Find where the given text appears and provide that cell's center as [x, y] coordinate. 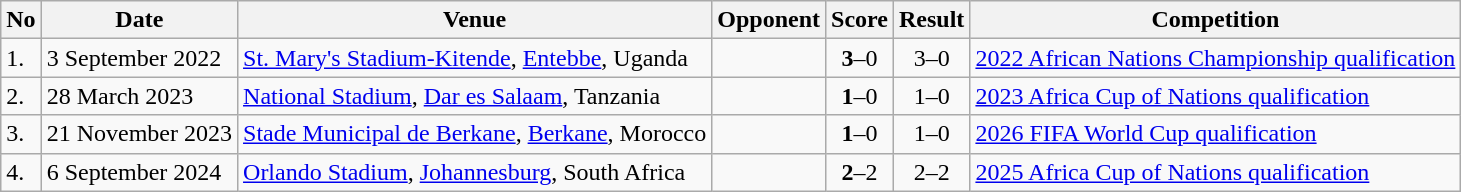
Orlando Stadium, Johannesburg, South Africa [475, 172]
Stade Municipal de Berkane, Berkane, Morocco [475, 134]
28 March 2023 [139, 96]
6 September 2024 [139, 172]
1. [21, 58]
Competition [1216, 20]
2022 African Nations Championship qualification [1216, 58]
Venue [475, 20]
2. [21, 96]
National Stadium, Dar es Salaam, Tanzania [475, 96]
2026 FIFA World Cup qualification [1216, 134]
Date [139, 20]
21 November 2023 [139, 134]
Score [860, 20]
No [21, 20]
3. [21, 134]
4. [21, 172]
2023 Africa Cup of Nations qualification [1216, 96]
Result [931, 20]
2025 Africa Cup of Nations qualification [1216, 172]
St. Mary's Stadium-Kitende, Entebbe, Uganda [475, 58]
3 September 2022 [139, 58]
Opponent [769, 20]
